Output the [X, Y] coordinate of the center of the cell containing the given text.  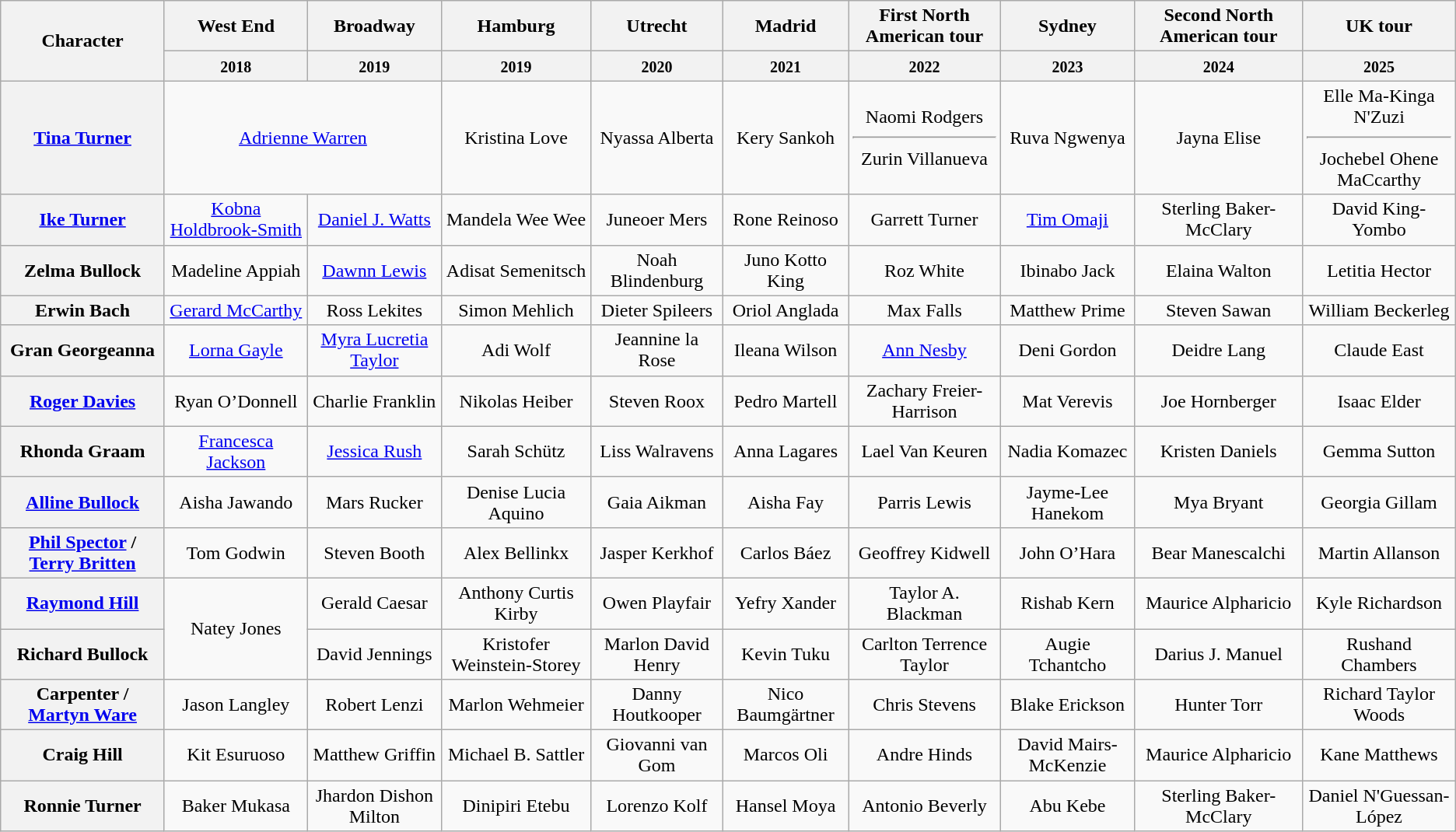
Dieter Spileers [657, 310]
Carlton Terrence Taylor [924, 653]
Ike Turner [82, 219]
Bear Manescalchi [1219, 552]
Robert Lenzi [374, 704]
Kevin Tuku [786, 653]
Hamburg [516, 26]
Georgia Gillam [1379, 502]
Nyassa Alberta [657, 138]
Liss Walravens [657, 451]
Nikolas Heiber [516, 401]
Parris Lewis [924, 502]
Kristina Love [516, 138]
Sarah Schütz [516, 451]
2018 [236, 66]
Oriol Anglada [786, 310]
Rone Reinoso [786, 219]
Abu Kebe [1067, 806]
Adisat Semenitsch [516, 271]
West End [236, 26]
Augie Tchantcho [1067, 653]
Noah Blindenburg [657, 271]
Kristofer Weinstein-Storey [516, 653]
Adi Wolf [516, 350]
Daniel J. Watts [374, 219]
Carlos Báez [786, 552]
Anthony Curtis Kirby [516, 603]
Anna Lagares [786, 451]
Denise Lucia Aquino [516, 502]
Phil Spector / Terry Britten [82, 552]
Elaina Walton [1219, 271]
Ileana Wilson [786, 350]
2024 [1219, 66]
Ibinabo Jack [1067, 271]
Claude East [1379, 350]
Lorenzo Kolf [657, 806]
Kyle Richardson [1379, 603]
Max Falls [924, 310]
Taylor A. Blackman [924, 603]
Broadway [374, 26]
Steven Roox [657, 401]
Antonio Beverly [924, 806]
Mat Verevis [1067, 401]
Kery Sankoh [786, 138]
Zelma Bullock [82, 271]
Marlon Wehmeier [516, 704]
Tina Turner [82, 138]
John O’Hara [1067, 552]
Gerard McCarthy [236, 310]
Matthew Griffin [374, 756]
Adrienne Warren [303, 138]
Deidre Lang [1219, 350]
Juno Kotto King [786, 271]
Ruva Ngwenya [1067, 138]
Kane Matthews [1379, 756]
UK tour [1379, 26]
Tim Omaji [1067, 219]
Geoffrey Kidwell [924, 552]
Juneoer Mers [657, 219]
Letitia Hector [1379, 271]
Elle Ma-Kinga N'ZuziJochebel Ohene MaCcarthy [1379, 138]
Dinipiri Etebu [516, 806]
Owen Playfair [657, 603]
Baker Mukasa [236, 806]
Carpenter / Martyn Ware [82, 704]
Jasper Kerkhof [657, 552]
2020 [657, 66]
Rhonda Graam [82, 451]
Francesca Jackson [236, 451]
Erwin Bach [82, 310]
Zachary Freier-Harrison [924, 401]
Martin Allanson [1379, 552]
Richard Bullock [82, 653]
Kit Esuruoso [236, 756]
Isaac Elder [1379, 401]
Darius J. Manuel [1219, 653]
Andre Hinds [924, 756]
Roz White [924, 271]
Jayna Elise [1219, 138]
Aisha Jawando [236, 502]
Rushand Chambers [1379, 653]
Joe Hornberger [1219, 401]
Gaia Aikman [657, 502]
Raymond Hill [82, 603]
Jeannine la Rose [657, 350]
Hunter Torr [1219, 704]
Steven Booth [374, 552]
Marcos Oli [786, 756]
Blake Erickson [1067, 704]
Kristen Daniels [1219, 451]
Pedro Martell [786, 401]
Hansel Moya [786, 806]
Ryan O’Donnell [236, 401]
Lorna Gayle [236, 350]
Rishab Kern [1067, 603]
Daniel N'Guessan-López [1379, 806]
Natey Jones [236, 628]
Ann Nesby [924, 350]
Roger Davies [82, 401]
Dawnn Lewis [374, 271]
Aisha Fay [786, 502]
Nico Baumgärtner [786, 704]
Sydney [1067, 26]
Jhardon Dishon Milton [374, 806]
Alline Bullock [82, 502]
2021 [786, 66]
Alex Bellinkx [516, 552]
Giovanni van Gom [657, 756]
Gemma Sutton [1379, 451]
Madrid [786, 26]
David Jennings [374, 653]
Deni Gordon [1067, 350]
Marlon David Henry [657, 653]
Gran Georgeanna [82, 350]
Ronnie Turner [82, 806]
2022 [924, 66]
David King-Yombo [1379, 219]
David Mairs-McKenzie [1067, 756]
Jessica Rush [374, 451]
Danny Houtkooper [657, 704]
Craig Hill [82, 756]
Character [82, 40]
Tom Godwin [236, 552]
Simon Mehlich [516, 310]
Ross Lekites [374, 310]
Madeline Appiah [236, 271]
Garrett Turner [924, 219]
Second North American tour [1219, 26]
Lael Van Keuren [924, 451]
Mandela Wee Wee [516, 219]
2025 [1379, 66]
Yefry Xander [786, 603]
Richard Taylor Woods [1379, 704]
Mars Rucker [374, 502]
2023 [1067, 66]
Matthew Prime [1067, 310]
Kobna Holdbrook-Smith [236, 219]
Naomi RodgersZurin Villanueva [924, 138]
Jayme-Lee Hanekom [1067, 502]
Jason Langley [236, 704]
Charlie Franklin [374, 401]
First North American tour [924, 26]
Steven Sawan [1219, 310]
Gerald Caesar [374, 603]
Utrecht [657, 26]
Nadia Komazec [1067, 451]
William Beckerleg [1379, 310]
Mya Bryant [1219, 502]
Myra Lucretia Taylor [374, 350]
Michael B. Sattler [516, 756]
Chris Stevens [924, 704]
